Find where the given text appears and provide that cell's center as [x, y] coordinate. 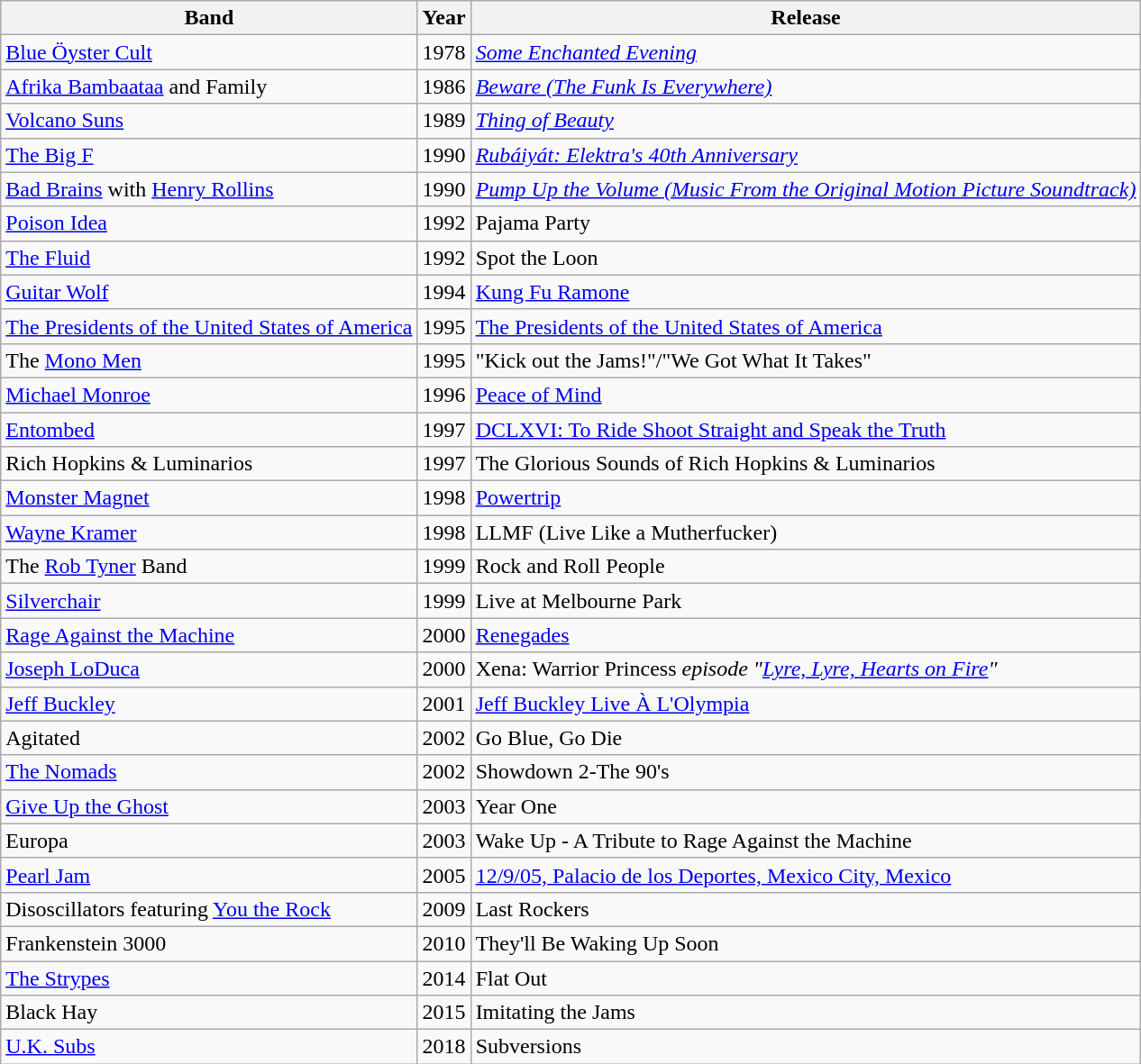
2009 [443, 909]
Rage Against the Machine [209, 635]
They'll Be Waking Up Soon [806, 943]
Wayne Kramer [209, 532]
1994 [443, 292]
The Glorious Sounds of Rich Hopkins & Luminarios [806, 464]
Michael Monroe [209, 395]
Afrika Bambaataa and Family [209, 86]
Entombed [209, 430]
Go Blue, Go Die [806, 738]
The Mono Men [209, 360]
Live at Melbourne Park [806, 601]
Agitated [209, 738]
Kung Fu Ramone [806, 292]
Volcano Suns [209, 121]
Pump Up the Volume (Music From the Original Motion Picture Soundtrack) [806, 189]
The Nomads [209, 772]
Give Up the Ghost [209, 806]
Rich Hopkins & Luminarios [209, 464]
2018 [443, 1047]
2001 [443, 704]
1996 [443, 395]
Rubáiyát: Elektra's 40th Anniversary [806, 155]
Some Enchanted Evening [806, 52]
Powertrip [806, 498]
U.K. Subs [209, 1047]
Last Rockers [806, 909]
Black Hay [209, 1013]
"Kick out the Jams!"/"We Got What It Takes" [806, 360]
Wake Up - A Tribute to Rage Against the Machine [806, 841]
12/9/05, Palacio de los Deportes, Mexico City, Mexico [806, 875]
Jeff Buckley Live À L'Olympia [806, 704]
Joseph LoDuca [209, 669]
Thing of Beauty [806, 121]
The Strypes [209, 978]
Poison Idea [209, 223]
Flat Out [806, 978]
1978 [443, 52]
Bad Brains with Henry Rollins [209, 189]
Showdown 2-The 90's [806, 772]
LLMF (Live Like a Mutherfucker) [806, 532]
The Rob Tyner Band [209, 567]
Rock and Roll People [806, 567]
2010 [443, 943]
2015 [443, 1013]
Xena: Warrior Princess episode "Lyre, Lyre, Hearts on Fire" [806, 669]
Peace of Mind [806, 395]
DCLXVI: To Ride Shoot Straight and Speak the Truth [806, 430]
2014 [443, 978]
Pajama Party [806, 223]
Year One [806, 806]
Guitar Wolf [209, 292]
Imitating the Jams [806, 1013]
Release [806, 18]
2005 [443, 875]
Beware (The Funk Is Everywhere) [806, 86]
1986 [443, 86]
The Big F [209, 155]
Blue Öyster Cult [209, 52]
Subversions [806, 1047]
Frankenstein 3000 [209, 943]
The Fluid [209, 258]
1989 [443, 121]
Monster Magnet [209, 498]
Year [443, 18]
Band [209, 18]
Disoscillators featuring You the Rock [209, 909]
Silverchair [209, 601]
Pearl Jam [209, 875]
Europa [209, 841]
Jeff Buckley [209, 704]
Spot the Loon [806, 258]
Renegades [806, 635]
